For the text-containing cell, return its midpoint in [X, Y] coordinate format. 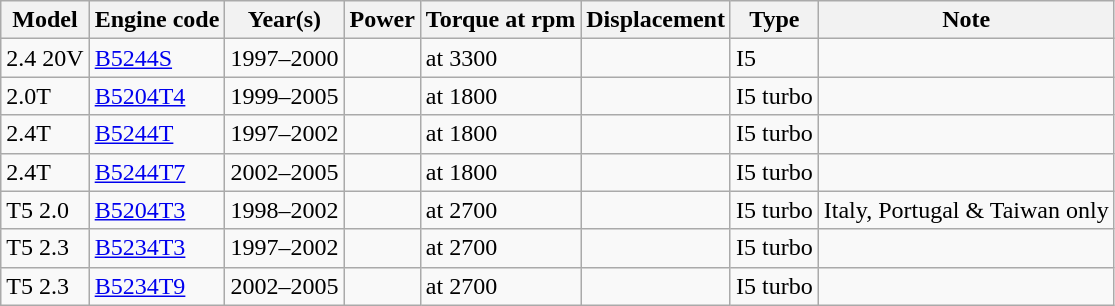
Torque at rpm [500, 20]
Type [774, 20]
Year(s) [284, 20]
1997–2000 [284, 58]
Note [966, 20]
Power [382, 20]
B5234T3 [157, 248]
1998–2002 [284, 210]
2.0T [45, 96]
B5234T9 [157, 286]
Displacement [656, 20]
B5244T7 [157, 172]
B5244S [157, 58]
1999–2005 [284, 96]
at 3300 [500, 58]
B5204T3 [157, 210]
B5244T [157, 134]
B5204T4 [157, 96]
Model [45, 20]
Engine code [157, 20]
Italy, Portugal & Taiwan only [966, 210]
I5 [774, 58]
T5 2.0 [45, 210]
2.4 20V [45, 58]
